Scan for the cell matching the given text and deliver its (x, y) coordinate at center. 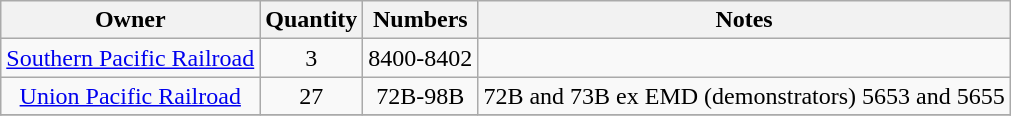
Southern Pacific Railroad (130, 58)
Quantity (312, 20)
72B and 73B ex EMD (demonstrators) 5653 and 5655 (744, 96)
8400-8402 (420, 58)
72B-98B (420, 96)
Owner (130, 20)
3 (312, 58)
27 (312, 96)
Union Pacific Railroad (130, 96)
Numbers (420, 20)
Notes (744, 20)
